Scan for the cell matching the given text and deliver its (x, y) coordinate at center. 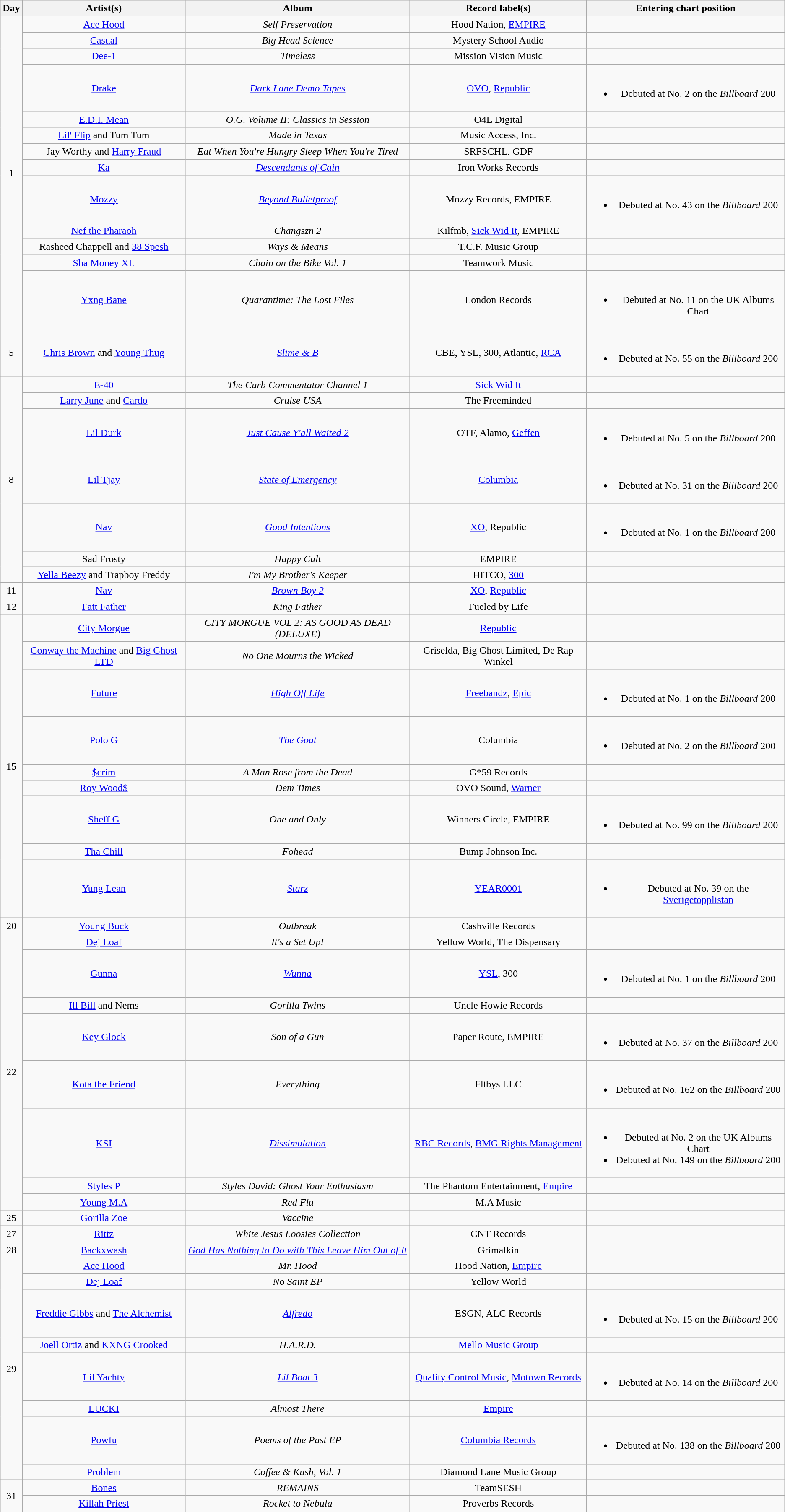
Kilfmb, Sick Wid It, EMPIRE (498, 231)
God Has Nothing to Do with This Leave Him Out of It (298, 1250)
Mozzy (104, 199)
Dee-1 (104, 56)
Gorilla Twins (298, 1005)
Lil Yachty (104, 1377)
Debuted at No. 5 on the Billboard 200 (686, 433)
Debuted at No. 55 on the Billboard 200 (686, 353)
Quarantime: The Lost Files (298, 300)
Ill Bill and Nems (104, 1005)
Debuted at No. 37 on the Billboard 200 (686, 1037)
Gorilla Zoe (104, 1218)
I'm My Brother's Keeper (298, 575)
Empire (498, 1408)
Vaccine (298, 1218)
HITCO, 300 (498, 575)
Yellow World (498, 1282)
Paper Route, EMPIRE (498, 1037)
Starz (298, 889)
Jay Worthy and Harry Fraud (104, 151)
RBC Records, BMG Rights Management (498, 1143)
Fltbys LLC (498, 1084)
Nef the Pharaoh (104, 231)
CITY MORGUE VOL 2: AS GOOD AS DEAD (DELUXE) (298, 628)
Mello Music Group (498, 1345)
No One Mourns the Wicked (298, 656)
Alfredo (298, 1314)
One and Only (298, 820)
Sha Money XL (104, 263)
Young M.A (104, 1202)
Bones (104, 1488)
Coffee & Kush, Vol. 1 (298, 1472)
$crim (104, 772)
Backxwash (104, 1250)
Self Preservation (298, 24)
Powfu (104, 1440)
Hood Nation, EMPIRE (498, 24)
Tha Chill (104, 851)
Entering chart position (686, 8)
Yella Beezy and Trapboy Freddy (104, 575)
Lil Tjay (104, 480)
The Curb Commentator Channel 1 (298, 385)
Just Cause Y'all Waited 2 (298, 433)
O4L Digital (498, 119)
T.C.F. Music Group (498, 246)
Cruise USA (298, 401)
Sad Frosty (104, 559)
5 (11, 353)
Mozzy Records, EMPIRE (498, 199)
Big Head Science (298, 40)
Lil Boat 3 (298, 1377)
Debuted at No. 14 on the Billboard 200 (686, 1377)
CBE, YSL, 300, Atlantic, RCA (498, 353)
Dem Times (298, 788)
Dark Lane Demo Tapes (298, 88)
8 (11, 480)
London Records (498, 300)
Griselda, Big Ghost Limited, De Rap Winkel (498, 656)
YEAR0001 (498, 889)
E.D.I. Mean (104, 119)
Polo G (104, 740)
Everything (298, 1084)
27 (11, 1234)
Gunna (104, 973)
Proverbs Records (498, 1504)
Diamond Lane Music Group (498, 1472)
Artist(s) (104, 8)
Freebandz, Epic (498, 692)
Slime & B (298, 353)
Eat When You're Hungry Sleep When You're Tired (298, 151)
Wunna (298, 973)
Grimalkin (498, 1250)
22 (11, 1072)
Fueled by Life (498, 607)
City Morgue (104, 628)
Key Glock (104, 1037)
Republic (498, 628)
Beyond Bulletproof (298, 199)
No Saint EP (298, 1282)
SRFSCHL, GDF (498, 151)
King Father (298, 607)
Debuted at No. 2 on the UK Albums ChartDebuted at No. 149 on the Billboard 200 (686, 1143)
Debuted at No. 39 on the Sverigetopplistan (686, 889)
Day (11, 8)
OTF, Alamo, Geffen (498, 433)
Casual (104, 40)
Ways & Means (298, 246)
State of Emergency (298, 480)
Uncle Howie Records (498, 1005)
EMPIRE (498, 559)
Roy Wood$ (104, 788)
Music Access, Inc. (498, 135)
KSI (104, 1143)
Styles P (104, 1186)
Columbia Records (498, 1440)
Future (104, 692)
Ka (104, 167)
E-40 (104, 385)
Debuted at No. 11 on the UK Albums Chart (686, 300)
Mystery School Audio (498, 40)
Chain on the Bike Vol. 1 (298, 263)
Debuted at No. 138 on the Billboard 200 (686, 1440)
High Off Life (298, 692)
Timeless (298, 56)
It's a Set Up! (298, 942)
Poems of the Past EP (298, 1440)
Hood Nation, Empire (498, 1266)
Bump Johnson Inc. (498, 851)
29 (11, 1369)
G*59 Records (498, 772)
H.A.R.D. (298, 1345)
Killah Priest (104, 1504)
Descendants of Cain (298, 167)
28 (11, 1250)
Debuted at No. 15 on the Billboard 200 (686, 1314)
Debuted at No. 31 on the Billboard 200 (686, 480)
Teamwork Music (498, 263)
Quality Control Music, Motown Records (498, 1377)
Larry June and Cardo (104, 401)
Lil' Flip and Tum Tum (104, 135)
Almost There (298, 1408)
Mission Vision Music (498, 56)
A Man Rose from the Dead (298, 772)
Album (298, 8)
Made in Texas (298, 135)
White Jesus Loosies Collection (298, 1234)
The Freeminded (498, 401)
Sheff G (104, 820)
The Goat (298, 740)
OVO Sound, Warner (498, 788)
M.A Music (498, 1202)
Rocket to Nebula (298, 1504)
Chris Brown and Young Thug (104, 353)
Yellow World, The Dispensary (498, 942)
Outbreak (298, 926)
Cashville Records (498, 926)
Rasheed Chappell and 38 Spesh (104, 246)
Mr. Hood (298, 1266)
TeamSESH (498, 1488)
Good Intentions (298, 527)
31 (11, 1496)
The Phantom Entertainment, Empire (498, 1186)
Sick Wid It (498, 385)
Yung Lean (104, 889)
Drake (104, 88)
Red Flu (298, 1202)
Young Buck (104, 926)
ESGN, ALC Records (498, 1314)
Debuted at No. 43 on the Billboard 200 (686, 199)
20 (11, 926)
Fatt Father (104, 607)
REMAINS (298, 1488)
1 (11, 173)
Brown Boy 2 (298, 591)
Debuted at No. 99 on the Billboard 200 (686, 820)
Happy Cult (298, 559)
Lil Durk (104, 433)
LUCKI (104, 1408)
25 (11, 1218)
15 (11, 766)
Fohead (298, 851)
Winners Circle, EMPIRE (498, 820)
Iron Works Records (498, 167)
Styles David: Ghost Your Enthusiasm (298, 1186)
Dissimulation (298, 1143)
Conway the Machine and Big Ghost LTD (104, 656)
Rittz (104, 1234)
Son of a Gun (298, 1037)
YSL, 300 (498, 973)
12 (11, 607)
11 (11, 591)
O.G. Volume II: Classics in Session (298, 119)
Record label(s) (498, 8)
Debuted at No. 162 on the Billboard 200 (686, 1084)
Joell Ortiz and KXNG Crooked (104, 1345)
OVO, Republic (498, 88)
Problem (104, 1472)
Yxng Bane (104, 300)
Changszn 2 (298, 231)
Freddie Gibbs and The Alchemist (104, 1314)
CNT Records (498, 1234)
Kota the Friend (104, 1084)
